Identify which cell holds the provided text, then report its (x, y) central coordinate. 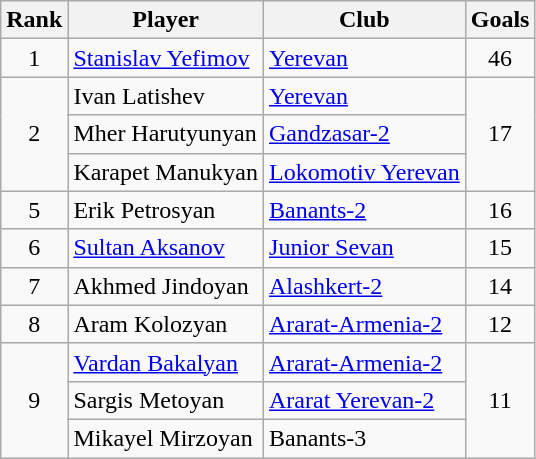
Mikayel Mirzoyan (166, 438)
Ivan Latishev (166, 96)
17 (500, 134)
46 (500, 58)
Aram Kolozyan (166, 324)
Erik Petrosyan (166, 210)
Sargis Metoyan (166, 400)
Banants-3 (365, 438)
Ararat Yerevan-2 (365, 400)
Rank (34, 20)
Karapet Manukyan (166, 172)
1 (34, 58)
5 (34, 210)
15 (500, 248)
11 (500, 400)
Goals (500, 20)
Alashkert-2 (365, 286)
Akhmed Jindoyan (166, 286)
16 (500, 210)
8 (34, 324)
Lokomotiv Yerevan (365, 172)
Player (166, 20)
9 (34, 400)
7 (34, 286)
Junior Sevan (365, 248)
Banants-2 (365, 210)
Mher Harutyunyan (166, 134)
14 (500, 286)
12 (500, 324)
Club (365, 20)
Gandzasar-2 (365, 134)
2 (34, 134)
6 (34, 248)
Sultan Aksanov (166, 248)
Vardan Bakalyan (166, 362)
Stanislav Yefimov (166, 58)
